Locate the cell with the specified text and output its (x, y) center coordinate. 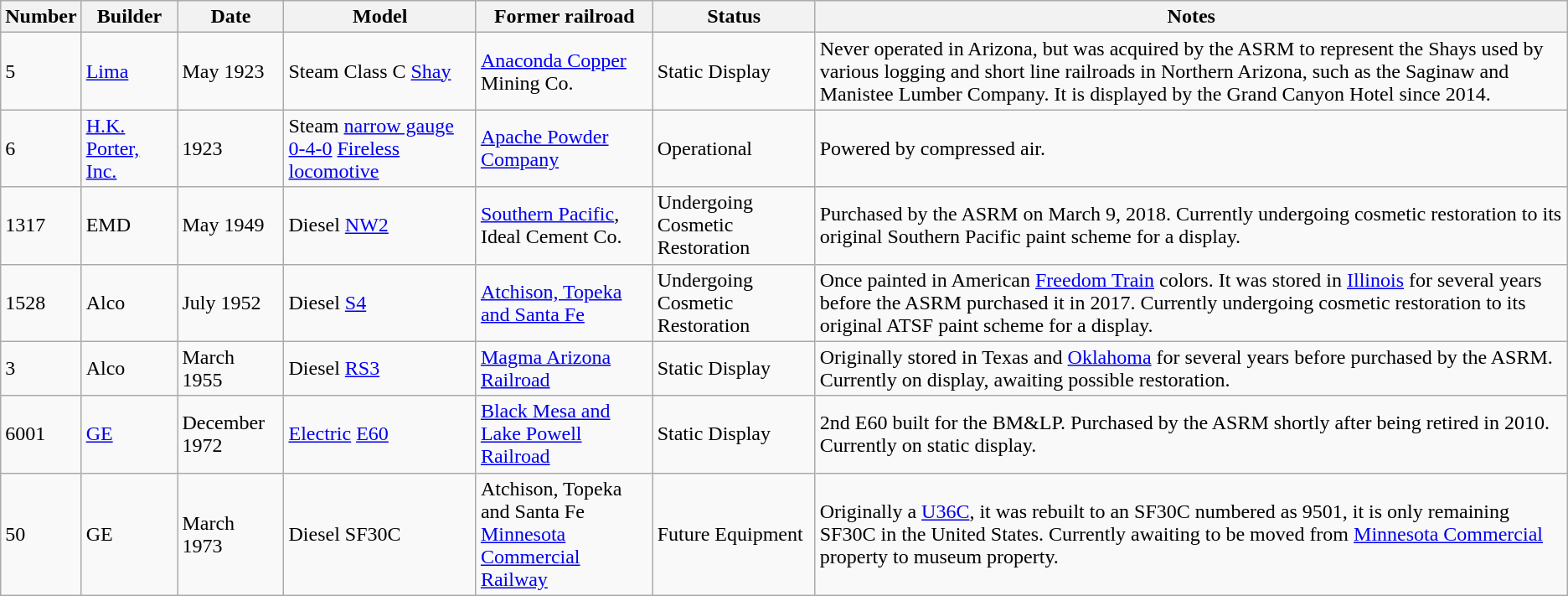
Diesel SF30C (380, 534)
Diesel NW2 (380, 225)
1923 (231, 148)
1528 (41, 303)
Former railroad (565, 17)
Purchased by the ASRM on March 9, 2018. Currently undergoing cosmetic restoration to its original Southern Pacific paint scheme for a display. (1191, 225)
Future Equipment (734, 534)
Status (734, 17)
Apache Powder Company (565, 148)
50 (41, 534)
Date (231, 17)
Electric E60 (380, 434)
July 1952 (231, 303)
May 1923 (231, 71)
Originally stored in Texas and Oklahoma for several years before purchased by the ASRM. Currently on display, awaiting possible restoration. (1191, 369)
March 1955 (231, 369)
Southern Pacific, Ideal Cement Co. (565, 225)
Anaconda Copper Mining Co. (565, 71)
December 1972 (231, 434)
6001 (41, 434)
Number (41, 17)
March 1973 (231, 534)
Notes (1191, 17)
Atchison, Topeka and Santa FeMinnesota Commercial Railway (565, 534)
Powered by compressed air. (1191, 148)
Steam Class C Shay (380, 71)
6 (41, 148)
Steam narrow gauge 0-4-0 Fireless locomotive (380, 148)
May 1949 (231, 225)
Builder (129, 17)
Atchison, Topeka and Santa Fe (565, 303)
2nd E60 built for the BM&LP. Purchased by the ASRM shortly after being retired in 2010. Currently on static display. (1191, 434)
Black Mesa and Lake Powell Railroad (565, 434)
Diesel S4 (380, 303)
Operational (734, 148)
H.K. Porter, Inc. (129, 148)
Model (380, 17)
3 (41, 369)
Diesel RS3 (380, 369)
EMD (129, 225)
1317 (41, 225)
5 (41, 71)
Lima (129, 71)
Magma Arizona Railroad (565, 369)
